Find where the given text appears and provide that cell's center as [x, y] coordinate. 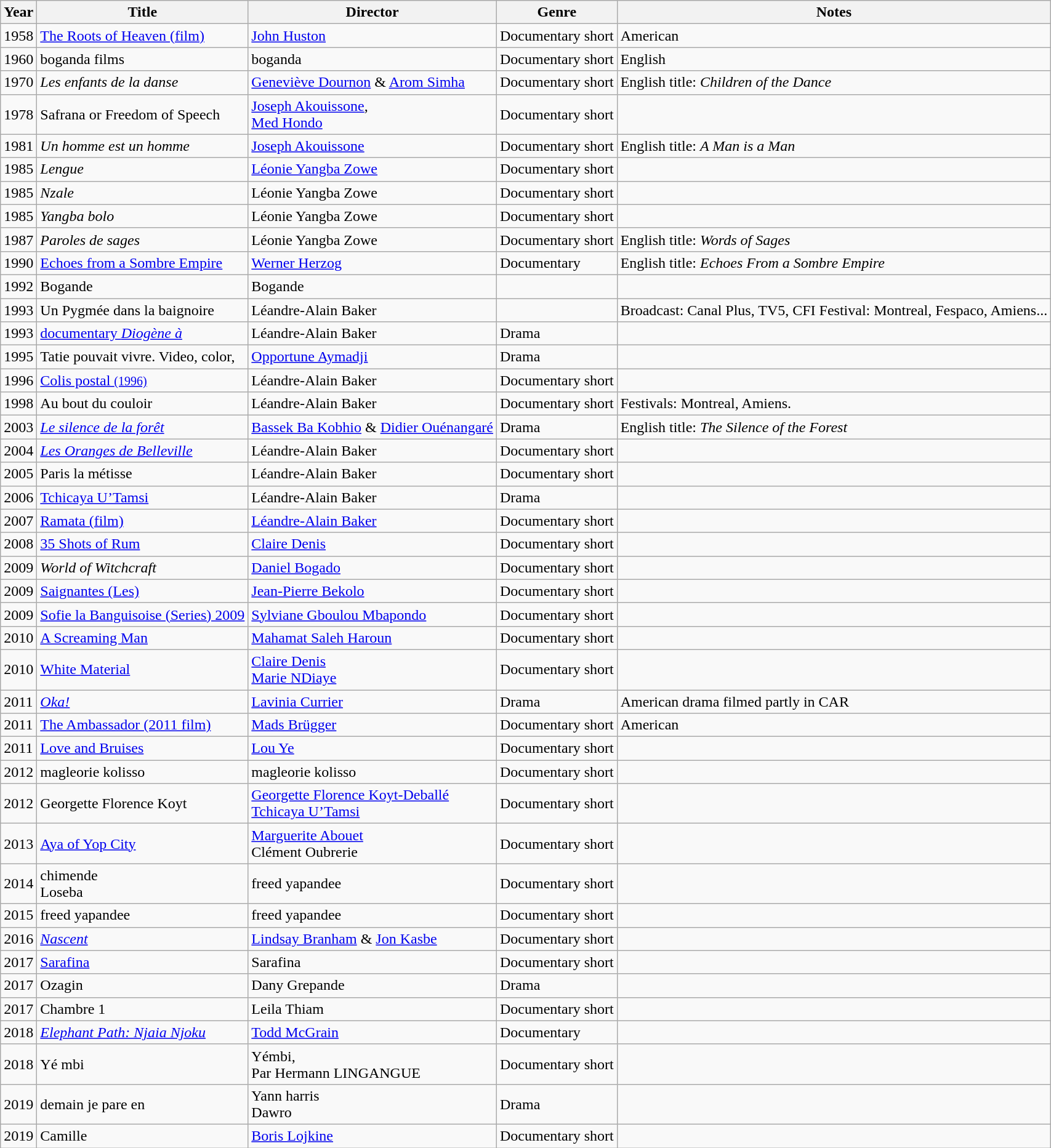
Nascent [143, 939]
1996 [18, 380]
demain je pare en [143, 1104]
Geneviève Dournon & Arom Simha [372, 82]
English title: Words of Sages [834, 239]
Marguerite AbouetClément Oubrerie [372, 843]
2006 [18, 497]
1981 [18, 146]
Colis postal (1996) [143, 380]
Chambre 1 [143, 1009]
English title: A Man is a Man [834, 146]
White Material [143, 670]
chimendeLoseba [143, 884]
Yann harrisDawro [372, 1104]
Yangba bolo [143, 216]
Ramata (film) [143, 521]
Sofie la Banguisoise (Series) 2009 [143, 614]
Dany Grepande [372, 985]
1998 [18, 404]
2013 [18, 843]
Elephant Path: Njaia Njoku [143, 1032]
boganda [372, 59]
Echoes from a Sombre Empire [143, 263]
American drama filmed partly in CAR [834, 701]
Yé mbi [143, 1064]
Un Pygmée dans la baignoire [143, 310]
1978 [18, 114]
2014 [18, 884]
Mahamat Saleh Haroun [372, 638]
Sylviane Gboulou Mbapondo [372, 614]
Camille [143, 1136]
English title: The Silence of the Forest [834, 427]
Oka! [143, 701]
Les enfants de la danse [143, 82]
2008 [18, 544]
boganda films [143, 59]
World of Witchcraft [143, 568]
The Ambassador (2011 film) [143, 725]
1958 [18, 36]
John Huston [372, 36]
1995 [18, 357]
Claire DenisMarie NDiaye [372, 670]
Lou Ye [372, 749]
Saignantes (Les) [143, 591]
Claire Denis [372, 544]
2007 [18, 521]
Georgette Florence Koyt [143, 804]
Director [372, 12]
2004 [18, 451]
The Roots of Heaven (film) [143, 36]
2005 [18, 474]
Joseph Akouissone [372, 146]
2015 [18, 915]
Au bout du couloir [143, 404]
1970 [18, 82]
Tatie pouvait vivre. Video, color, [143, 357]
Aya of Yop City [143, 843]
Boris Lojkine [372, 1136]
Yémbi,Par Hermann LINGANGUE [372, 1064]
Lavinia Currier [372, 701]
Love and Bruises [143, 749]
Daniel Bogado [372, 568]
Georgette Florence Koyt-DeballéTchicaya U’Tamsi [372, 804]
English [834, 59]
Joseph Akouissone,Med Hondo [372, 114]
Paris la métisse [143, 474]
Leila Thiam [372, 1009]
Werner Herzog [372, 263]
Notes [834, 12]
Jean-Pierre Bekolo [372, 591]
Ozagin [143, 985]
1960 [18, 59]
Safrana or Freedom of Speech [143, 114]
English title: Echoes From a Sombre Empire [834, 263]
Les Oranges de Belleville [143, 451]
Title [143, 12]
2003 [18, 427]
Todd McGrain [372, 1032]
1987 [18, 239]
Un homme est un homme [143, 146]
1992 [18, 286]
Le silence de la forêt [143, 427]
Tchicaya U’Tamsi [143, 497]
Lengue [143, 169]
Broadcast: Canal Plus, TV5, CFI Festival: Montreal, Fespaco, Amiens... [834, 310]
Paroles de sages [143, 239]
35 Shots of Rum [143, 544]
2016 [18, 939]
documentary Diogène à [143, 334]
Genre [557, 12]
Year [18, 12]
Lindsay Branham & Jon Kasbe [372, 939]
Bassek Ba Kobhio & Didier Ouénangaré [372, 427]
English title: Children of the Dance [834, 82]
1990 [18, 263]
Opportune Aymadji [372, 357]
Festivals: Montreal, Amiens. [834, 404]
Nzale [143, 193]
A Screaming Man [143, 638]
Mads Brügger [372, 725]
